From the cell containing the given text, extract its center point as [X, Y] coordinate. 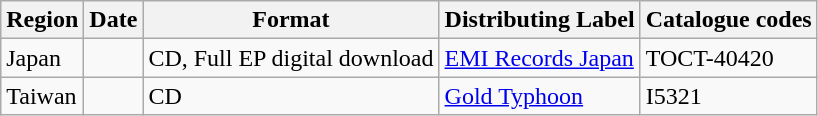
I5321 [728, 96]
Japan [42, 58]
Region [42, 20]
Gold Typhoon [540, 96]
EMI Records Japan [540, 58]
Format [291, 20]
CD [291, 96]
Catalogue codes [728, 20]
Distributing Label [540, 20]
CD, Full EP digital download [291, 58]
Date [114, 20]
TOCT-40420 [728, 58]
Taiwan [42, 96]
